Provide the (x, y) coordinate of the cell's center where the given text is located.  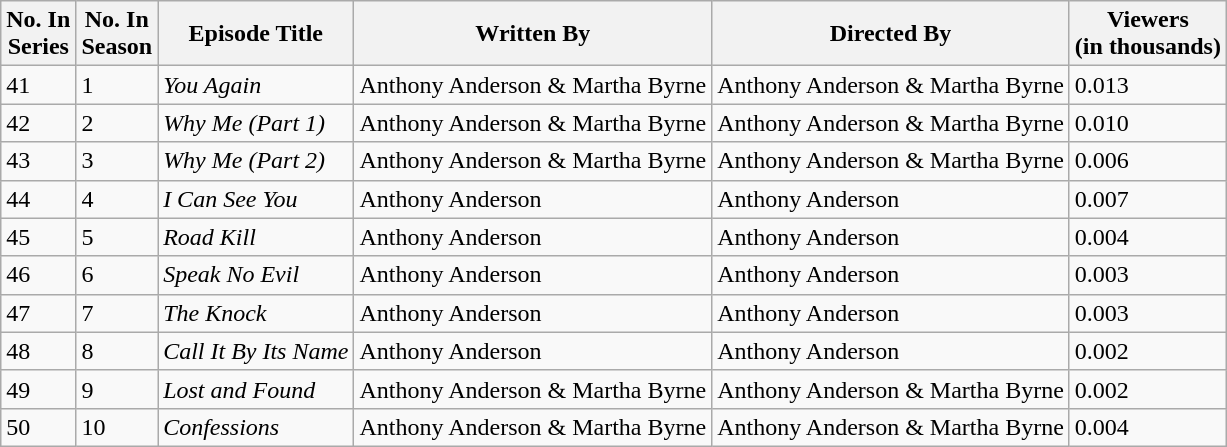
49 (38, 389)
41 (38, 85)
0.013 (1148, 85)
Road Kill (256, 237)
Episode Title (256, 34)
0.006 (1148, 161)
0.007 (1148, 199)
3 (117, 161)
I Can See You (256, 199)
Speak No Evil (256, 275)
Why Me (Part 1) (256, 123)
47 (38, 313)
45 (38, 237)
42 (38, 123)
Viewers(in thousands) (1148, 34)
8 (117, 351)
Directed By (891, 34)
Why Me (Part 2) (256, 161)
The Knock (256, 313)
Confessions (256, 427)
43 (38, 161)
2 (117, 123)
50 (38, 427)
48 (38, 351)
1 (117, 85)
10 (117, 427)
Call It By Its Name (256, 351)
44 (38, 199)
6 (117, 275)
5 (117, 237)
46 (38, 275)
0.010 (1148, 123)
Lost and Found (256, 389)
You Again (256, 85)
9 (117, 389)
No. InSeries (38, 34)
Written By (533, 34)
No. InSeason (117, 34)
4 (117, 199)
7 (117, 313)
